Extract the (X, Y) coordinate from the center of the cell holding the provided text.  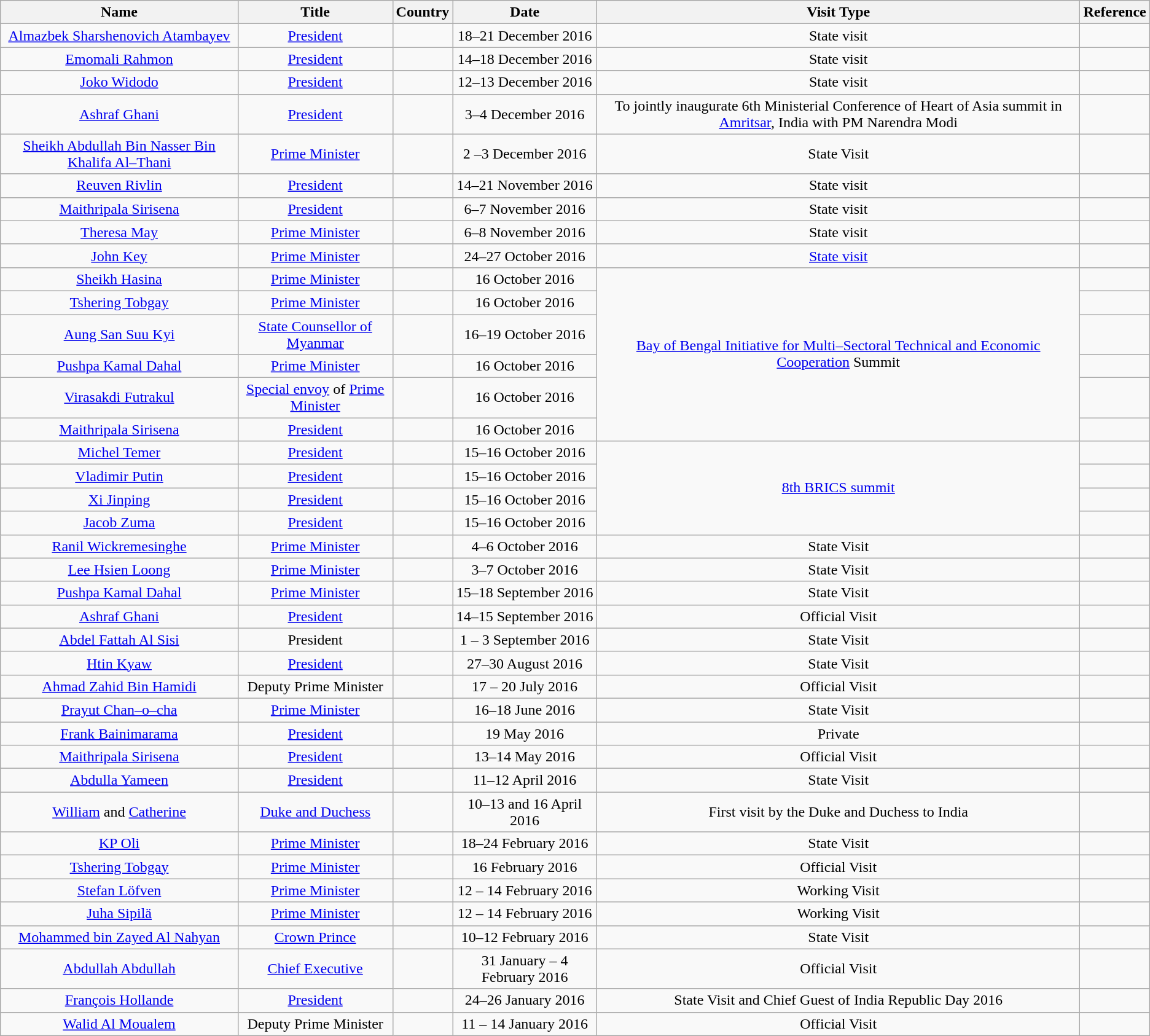
11–12 April 2016 (525, 780)
John Key (119, 256)
16–19 October 2016 (525, 334)
Date (525, 12)
Emomali Rahmon (119, 59)
Visit Type (838, 12)
Mohammed bin Zayed Al Nahyan (119, 937)
Abdel Fattah Al Sisi (119, 640)
12–13 December 2016 (525, 82)
Walid Al Moualem (119, 1024)
Ahmad Zahid Bin Hamidi (119, 686)
15–18 September 2016 (525, 593)
Abdulla Yameen (119, 780)
10–12 February 2016 (525, 937)
Vladimir Putin (119, 476)
Jacob Zuma (119, 523)
Virasakdi Futrakul (119, 398)
Xi Jinping (119, 500)
19 May 2016 (525, 733)
Joko Widodo (119, 82)
State Visit and Chief Guest of India Republic Day 2016 (838, 1000)
14–18 December 2016 (525, 59)
State Counsellor of Myanmar (315, 334)
Stefan Löfven (119, 890)
14–21 November 2016 (525, 186)
Theresa May (119, 232)
Country (423, 12)
Abdullah Abdullah (119, 968)
16 February 2016 (525, 867)
4–6 October 2016 (525, 546)
18–24 February 2016 (525, 844)
Juha Sipilä (119, 914)
William and Catherine (119, 812)
Aung San Suu Kyi (119, 334)
1 – 3 September 2016 (525, 640)
Michel Temer (119, 453)
14–15 September 2016 (525, 616)
Sheikh Hasina (119, 279)
3–4 December 2016 (525, 114)
Private (838, 733)
Special envoy of Prime Minister (315, 398)
KP Oli (119, 844)
Frank Bainimarama (119, 733)
31 January – 4 February 2016 (525, 968)
11 – 14 January 2016 (525, 1024)
To jointly inaugurate 6th Ministerial Conference of Heart of Asia summit in Amritsar, India with PM Narendra Modi (838, 114)
Duke and Duchess (315, 812)
Almazbek Sharshenovich Atambayev (119, 36)
27–30 August 2016 (525, 663)
Prayut Chan–o–cha (119, 710)
17 – 20 July 2016 (525, 686)
Lee Hsien Loong (119, 570)
16–18 June 2016 (525, 710)
24–26 January 2016 (525, 1000)
François Hollande (119, 1000)
13–14 May 2016 (525, 757)
Chief Executive (315, 968)
First visit by the Duke and Duchess to India (838, 812)
6–7 November 2016 (525, 209)
Htin Kyaw (119, 663)
2 –3 December 2016 (525, 154)
18–21 December 2016 (525, 36)
10–13 and 16 April 2016 (525, 812)
24–27 October 2016 (525, 256)
Bay of Bengal Initiative for Multi–Sectoral Technical and Economic Cooperation Summit (838, 354)
6–8 November 2016 (525, 232)
Reuven Rivlin (119, 186)
Title (315, 12)
3–7 October 2016 (525, 570)
8th BRICS summit (838, 488)
Reference (1114, 12)
Ranil Wickremesinghe (119, 546)
Crown Prince (315, 937)
Sheikh Abdullah Bin Nasser Bin Khalifa Al–Thani (119, 154)
Name (119, 12)
